Extract the [X, Y] coordinate from the center of the cell holding the provided text.  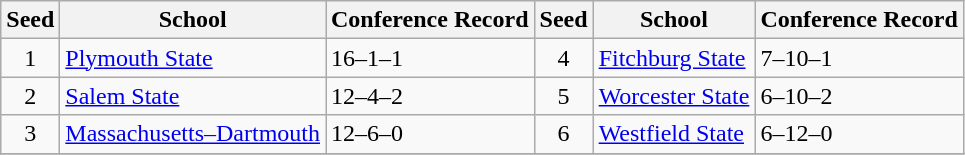
Westfield State [674, 134]
4 [564, 58]
12–4–2 [430, 96]
12–6–0 [430, 134]
6–12–0 [860, 134]
1 [30, 58]
5 [564, 96]
3 [30, 134]
Massachusetts–Dartmouth [193, 134]
Plymouth State [193, 58]
7–10–1 [860, 58]
Salem State [193, 96]
2 [30, 96]
6–10–2 [860, 96]
Worcester State [674, 96]
16–1–1 [430, 58]
Fitchburg State [674, 58]
6 [564, 134]
